Determine the [x, y] coordinate at the center of the cell enclosing the given text.  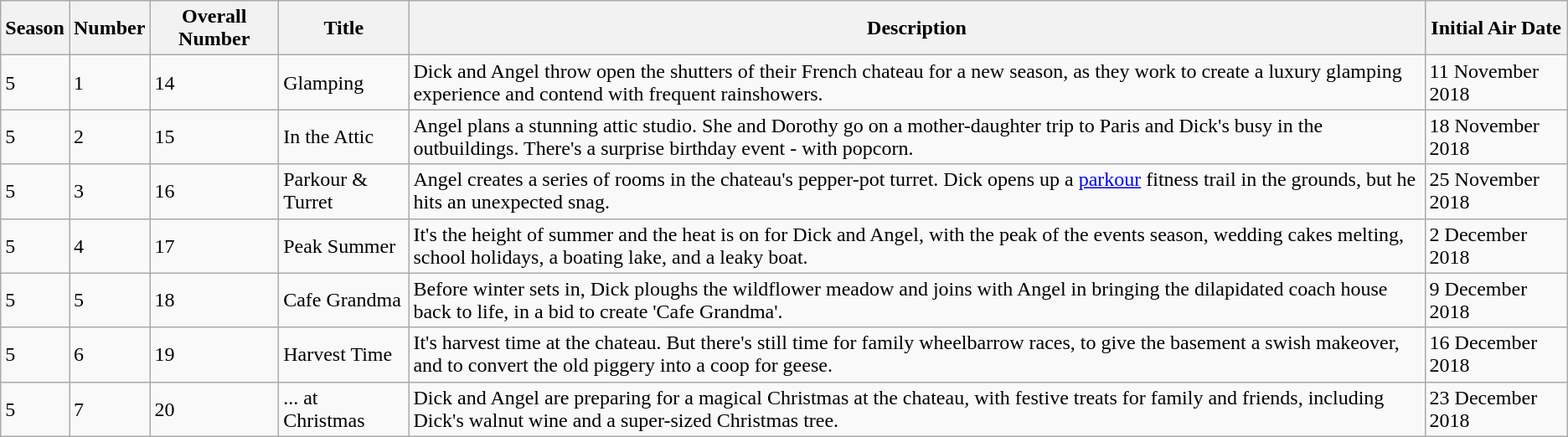
17 [214, 246]
25 November 2018 [1496, 191]
... at Christmas [343, 409]
20 [214, 409]
Title [343, 28]
14 [214, 82]
2 [109, 137]
Peak Summer [343, 246]
In the Attic [343, 137]
18 November 2018 [1496, 137]
3 [109, 191]
2 December 2018 [1496, 246]
Harvest Time [343, 355]
15 [214, 137]
Overall Number [214, 28]
4 [109, 246]
Description [916, 28]
Cafe Grandma [343, 300]
7 [109, 409]
9 December 2018 [1496, 300]
6 [109, 355]
Glamping [343, 82]
Number [109, 28]
16 December 2018 [1496, 355]
1 [109, 82]
Initial Air Date [1496, 28]
18 [214, 300]
23 December 2018 [1496, 409]
16 [214, 191]
Parkour & Turret [343, 191]
19 [214, 355]
11 November 2018 [1496, 82]
Season [35, 28]
